From the cell containing the given text, extract its center point as [x, y] coordinate. 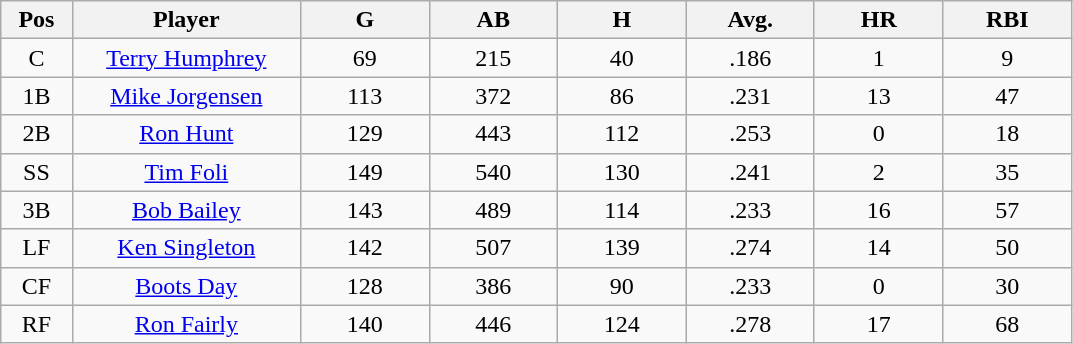
50 [1008, 248]
Mike Jorgensen [186, 96]
143 [365, 210]
.278 [750, 324]
128 [365, 286]
2 [878, 172]
90 [622, 286]
9 [1008, 58]
CF [36, 286]
372 [493, 96]
Bob Bailey [186, 210]
215 [493, 58]
540 [493, 172]
SS [36, 172]
.253 [750, 134]
139 [622, 248]
HR [878, 20]
1B [36, 96]
C [36, 58]
Avg. [750, 20]
489 [493, 210]
LF [36, 248]
507 [493, 248]
140 [365, 324]
Terry Humphrey [186, 58]
30 [1008, 286]
Ron Hunt [186, 134]
68 [1008, 324]
47 [1008, 96]
16 [878, 210]
446 [493, 324]
14 [878, 248]
35 [1008, 172]
G [365, 20]
18 [1008, 134]
149 [365, 172]
Ken Singleton [186, 248]
.231 [750, 96]
RBI [1008, 20]
2B [36, 134]
3B [36, 210]
142 [365, 248]
H [622, 20]
.241 [750, 172]
Pos [36, 20]
17 [878, 324]
Tim Foli [186, 172]
RF [36, 324]
13 [878, 96]
129 [365, 134]
386 [493, 286]
443 [493, 134]
113 [365, 96]
40 [622, 58]
86 [622, 96]
Player [186, 20]
114 [622, 210]
112 [622, 134]
57 [1008, 210]
Ron Fairly [186, 324]
124 [622, 324]
.274 [750, 248]
AB [493, 20]
69 [365, 58]
.186 [750, 58]
130 [622, 172]
1 [878, 58]
Boots Day [186, 286]
